Capture the cell that displays the provided text and extract its (X, Y) central coordinate. 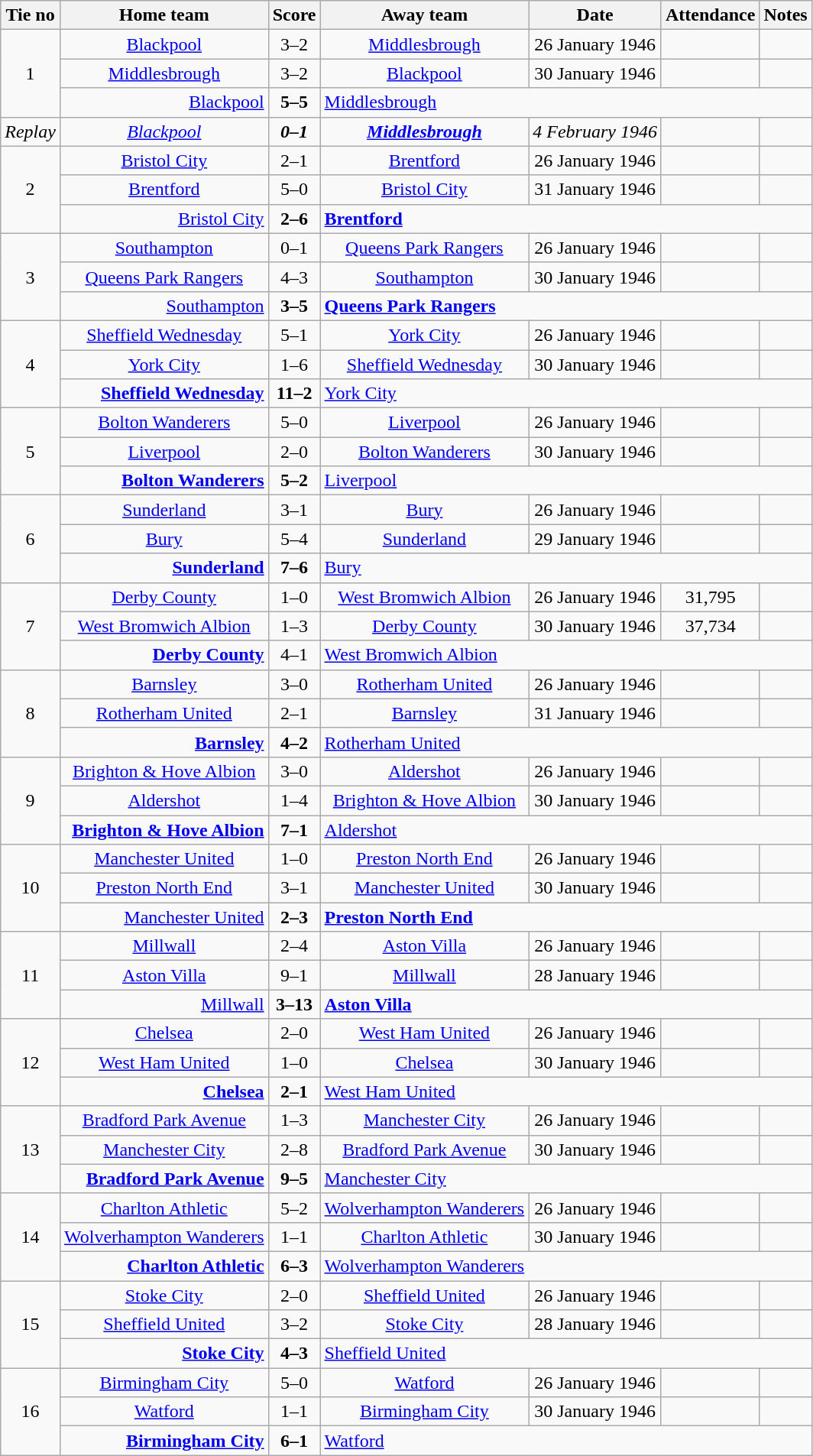
31,795 (710, 597)
2–8 (294, 1150)
Notes (785, 15)
Away team (425, 15)
3–5 (294, 306)
7 (31, 626)
11 (31, 975)
9–5 (294, 1179)
16 (31, 1412)
13 (31, 1150)
5–5 (294, 102)
Replay (31, 131)
29 January 1946 (595, 539)
2–4 (294, 946)
Attendance (710, 15)
Date (595, 15)
Score (294, 15)
3–13 (294, 1004)
15 (31, 1325)
4 February 1946 (595, 131)
7–1 (294, 829)
37,734 (710, 626)
2–3 (294, 917)
4–1 (294, 655)
3 (31, 277)
1–4 (294, 800)
2 (31, 190)
4–2 (294, 742)
10 (31, 888)
6–3 (294, 1266)
1 (31, 73)
6–1 (294, 1441)
5 (31, 452)
11–2 (294, 394)
8 (31, 713)
2–6 (294, 219)
5–4 (294, 539)
4 (31, 364)
14 (31, 1237)
7–6 (294, 568)
Tie no (31, 15)
6 (31, 539)
9 (31, 800)
5–1 (294, 335)
Home team (164, 15)
1–6 (294, 365)
12 (31, 1062)
9–1 (294, 975)
